Capture the cell that displays the provided text and extract its (X, Y) central coordinate. 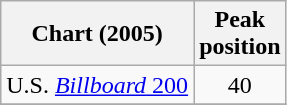
40 (240, 85)
Chart (2005) (98, 34)
Peakposition (240, 34)
U.S. Billboard 200 (98, 85)
